Provide the (x, y) coordinate of the cell's center where the given text is located.  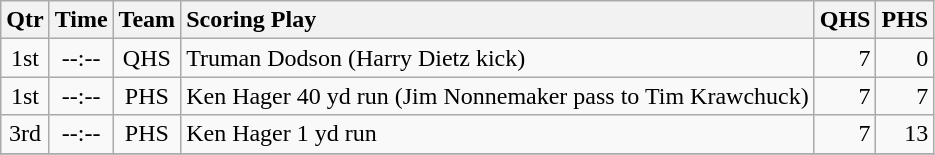
Ken Hager 1 yd run (498, 134)
13 (905, 134)
0 (905, 58)
Ken Hager 40 yd run (Jim Nonnemaker pass to Tim Krawchuck) (498, 96)
Scoring Play (498, 20)
3rd (25, 134)
Qtr (25, 20)
Time (81, 20)
Truman Dodson (Harry Dietz kick) (498, 58)
Team (147, 20)
